Identify which cell holds the provided text, then report its (x, y) central coordinate. 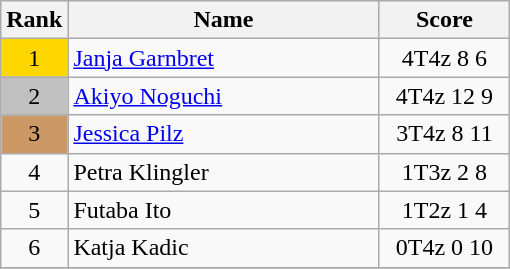
Janja Garnbret (224, 58)
3T4z 8 11 (444, 134)
1T3z 2 8 (444, 172)
1 (34, 58)
Futaba Ito (224, 210)
0T4z 0 10 (444, 248)
4T4z 12 9 (444, 96)
3 (34, 134)
Rank (34, 20)
Akiyo Noguchi (224, 96)
Jessica Pilz (224, 134)
5 (34, 210)
Petra Klingler (224, 172)
4T4z 8 6 (444, 58)
Katja Kadic (224, 248)
Name (224, 20)
Score (444, 20)
6 (34, 248)
2 (34, 96)
1T2z 1 4 (444, 210)
4 (34, 172)
